From the cell containing the given text, extract its center point as [X, Y] coordinate. 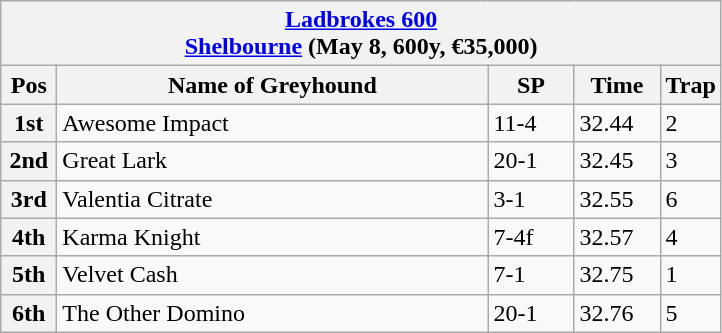
32.45 [617, 161]
3rd [29, 199]
2 [690, 123]
32.44 [617, 123]
1 [690, 275]
SP [531, 85]
Velvet Cash [272, 275]
Karma Knight [272, 237]
Ladbrokes 600 Shelbourne (May 8, 600y, €35,000) [362, 34]
5th [29, 275]
3 [690, 161]
Time [617, 85]
4th [29, 237]
Pos [29, 85]
Awesome Impact [272, 123]
Trap [690, 85]
32.75 [617, 275]
3-1 [531, 199]
6th [29, 313]
11-4 [531, 123]
32.57 [617, 237]
6 [690, 199]
The Other Domino [272, 313]
5 [690, 313]
Name of Greyhound [272, 85]
7-1 [531, 275]
1st [29, 123]
2nd [29, 161]
32.55 [617, 199]
Valentia Citrate [272, 199]
Great Lark [272, 161]
32.76 [617, 313]
7-4f [531, 237]
4 [690, 237]
